Scan for the cell matching the given text and deliver its (x, y) coordinate at center. 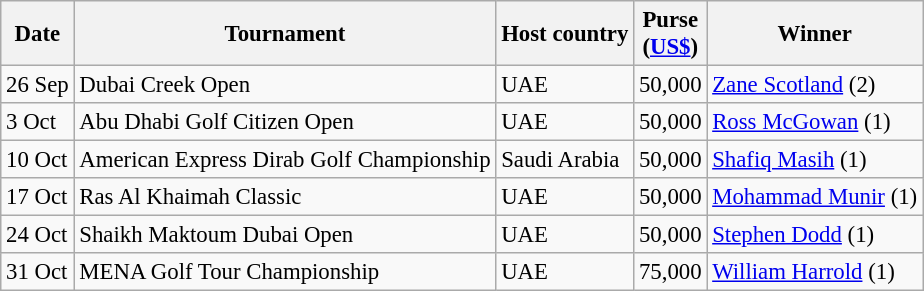
Winner (815, 34)
10 Oct (38, 160)
Ras Al Khaimah Classic (285, 197)
26 Sep (38, 85)
17 Oct (38, 197)
Purse(US$) (670, 34)
American Express Dirab Golf Championship (285, 160)
Ross McGowan (1) (815, 122)
3 Oct (38, 122)
Mohammad Munir (1) (815, 197)
Date (38, 34)
Tournament (285, 34)
Host country (565, 34)
Shaikh Maktoum Dubai Open (285, 235)
Shafiq Masih (1) (815, 160)
Zane Scotland (2) (815, 85)
Stephen Dodd (1) (815, 235)
24 Oct (38, 235)
Dubai Creek Open (285, 85)
Abu Dhabi Golf Citizen Open (285, 122)
Saudi Arabia (565, 160)
